Search for the cell housing the specified text and yield its (x, y) center coordinate. 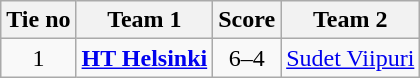
Team 1 (144, 20)
6–4 (247, 58)
HT Helsinki (144, 58)
Sudet Viipuri (350, 58)
1 (38, 58)
Team 2 (350, 20)
Score (247, 20)
Tie no (38, 20)
